Scan for the cell matching the given text and deliver its (X, Y) coordinate at center. 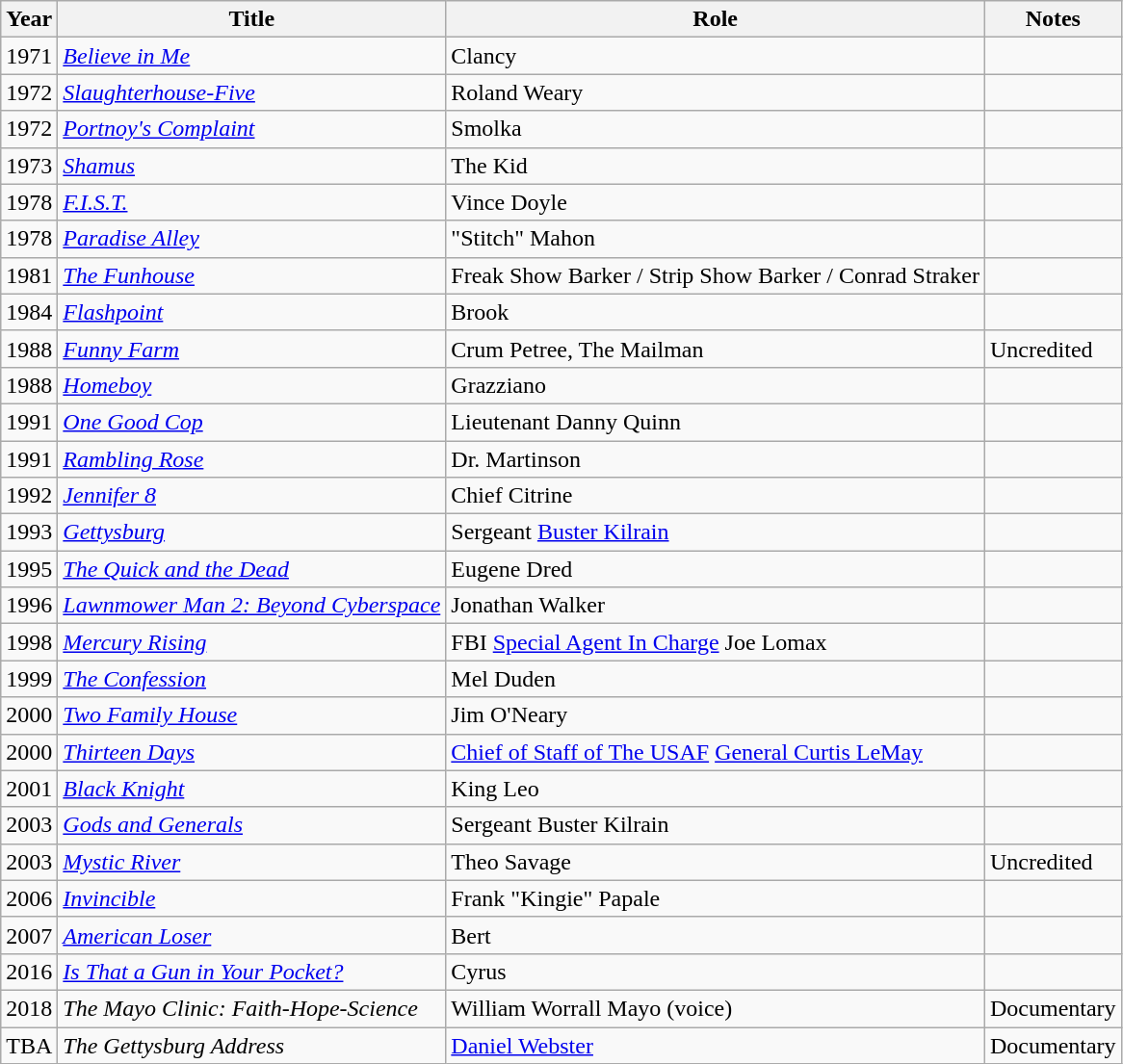
William Worrall Mayo (voice) (716, 1008)
Mel Duden (716, 679)
Black Knight (252, 789)
The Kid (716, 166)
Theo Savage (716, 862)
Slaughterhouse-Five (252, 92)
Eugene Dred (716, 569)
The Funhouse (252, 275)
Shamus (252, 166)
Freak Show Barker / Strip Show Barker / Conrad Straker (716, 275)
Daniel Webster (716, 1045)
Funny Farm (252, 349)
The Confession (252, 679)
Dr. Martinson (716, 459)
The Gettysburg Address (252, 1045)
1996 (29, 606)
1981 (29, 275)
Chief of Staff of The USAF General Curtis LeMay (716, 752)
1984 (29, 312)
King Leo (716, 789)
Frank "Kingie" Papale (716, 898)
1999 (29, 679)
Mercury Rising (252, 642)
2016 (29, 972)
Lieutenant Danny Quinn (716, 422)
1971 (29, 56)
Role (716, 19)
The Quick and the Dead (252, 569)
Jim O'Neary (716, 715)
Crum Petree, The Mailman (716, 349)
Clancy (716, 56)
2007 (29, 935)
Believe in Me (252, 56)
Gettysburg (252, 532)
1993 (29, 532)
Cyrus (716, 972)
1995 (29, 569)
Smolka (716, 129)
Homeboy (252, 385)
American Loser (252, 935)
Portnoy's Complaint (252, 129)
Rambling Rose (252, 459)
F.I.S.T. (252, 202)
Gods and Generals (252, 825)
One Good Cop (252, 422)
Paradise Alley (252, 239)
Grazziano (716, 385)
Notes (1053, 19)
Brook (716, 312)
1998 (29, 642)
Bert (716, 935)
Title (252, 19)
Two Family House (252, 715)
Chief Citrine (716, 496)
Lawnmower Man 2: Beyond Cyberspace (252, 606)
1992 (29, 496)
Jonathan Walker (716, 606)
Jennifer 8 (252, 496)
Flashpoint (252, 312)
2006 (29, 898)
Is That a Gun in Your Pocket? (252, 972)
2001 (29, 789)
The Mayo Clinic: Faith-Hope-Science (252, 1008)
2018 (29, 1008)
Mystic River (252, 862)
Thirteen Days (252, 752)
Vince Doyle (716, 202)
TBA (29, 1045)
"Stitch" Mahon (716, 239)
Year (29, 19)
Roland Weary (716, 92)
FBI Special Agent In Charge Joe Lomax (716, 642)
Invincible (252, 898)
1973 (29, 166)
